Return [x, y] of the center of cell containing provided text 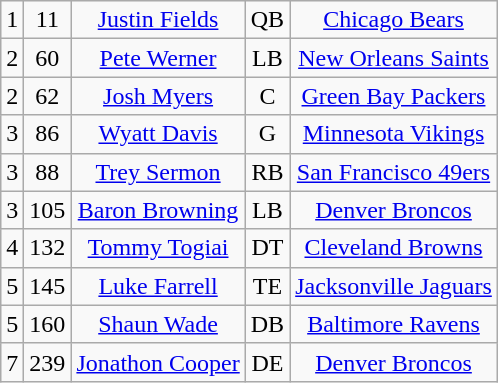
G [267, 134]
Pete Werner [158, 58]
Luke Farrell [158, 286]
Shaun Wade [158, 324]
DE [267, 362]
New Orleans Saints [394, 58]
DT [267, 248]
San Francisco 49ers [394, 172]
Jonathon Cooper [158, 362]
Wyatt Davis [158, 134]
Josh Myers [158, 96]
Chicago Bears [394, 20]
1 [12, 20]
105 [48, 210]
132 [48, 248]
11 [48, 20]
Tommy Togiai [158, 248]
239 [48, 362]
RB [267, 172]
Minnesota Vikings [394, 134]
QB [267, 20]
Jacksonville Jaguars [394, 286]
Baron Browning [158, 210]
145 [48, 286]
DB [267, 324]
88 [48, 172]
Cleveland Browns [394, 248]
60 [48, 58]
Green Bay Packers [394, 96]
4 [12, 248]
TE [267, 286]
86 [48, 134]
Baltimore Ravens [394, 324]
C [267, 96]
Justin Fields [158, 20]
160 [48, 324]
62 [48, 96]
7 [12, 362]
Trey Sermon [158, 172]
